Provide the [X, Y] coordinate of the cell's center where the given text is located.  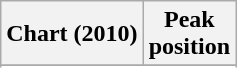
Peakposition [189, 34]
Chart (2010) [72, 34]
